For the text-containing cell, return its midpoint in (x, y) coordinate format. 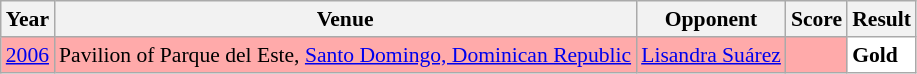
Venue (345, 19)
Lisandra Suárez (711, 55)
Gold (882, 55)
Score (816, 19)
Opponent (711, 19)
2006 (28, 55)
Pavilion of Parque del Este, Santo Domingo, Dominican Republic (345, 55)
Result (882, 19)
Year (28, 19)
